Search for the cell housing the specified text and yield its [x, y] center coordinate. 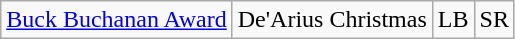
LB [453, 20]
Buck Buchanan Award [116, 20]
SR [494, 20]
De'Arius Christmas [332, 20]
